Output the (x, y) coordinate of the center of the cell containing the given text.  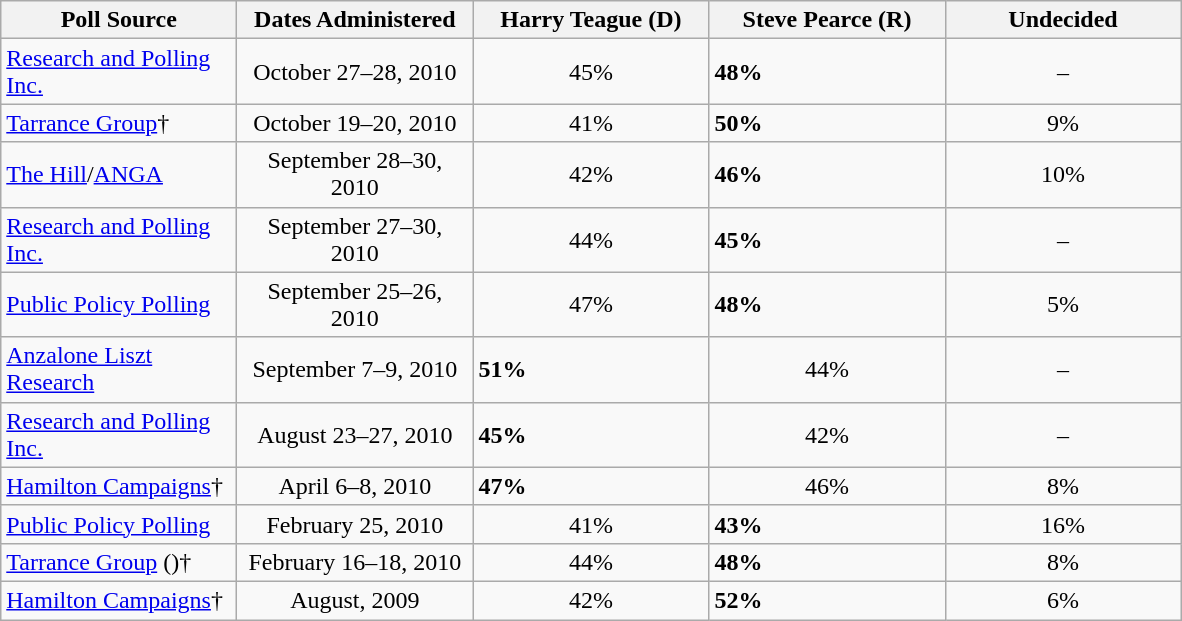
Undecided (1063, 20)
September 25–26, 2010 (355, 304)
Harry Teague (D) (591, 20)
February 25, 2010 (355, 524)
Steve Pearce (R) (827, 20)
February 16–18, 2010 (355, 562)
August 23–27, 2010 (355, 434)
43% (827, 524)
September 7–9, 2010 (355, 370)
Tarrance Group ()† (119, 562)
October 19–20, 2010 (355, 123)
Tarrance Group† (119, 123)
Anzalone Liszt Research (119, 370)
September 27–30, 2010 (355, 240)
5% (1063, 304)
10% (1063, 174)
Poll Source (119, 20)
October 27–28, 2010 (355, 72)
September 28–30, 2010 (355, 174)
16% (1063, 524)
6% (1063, 600)
50% (827, 123)
9% (1063, 123)
Dates Administered (355, 20)
April 6–8, 2010 (355, 486)
August, 2009 (355, 600)
51% (591, 370)
52% (827, 600)
The Hill/ANGA (119, 174)
